For the text-containing cell, return its midpoint in (x, y) coordinate format. 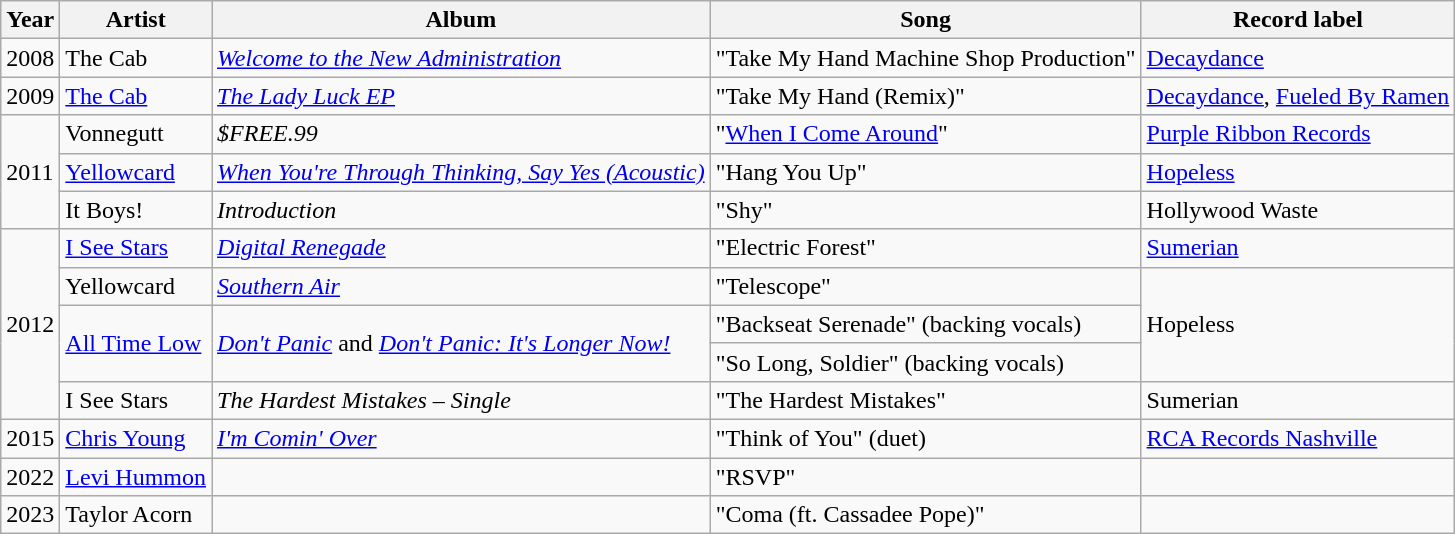
Song (926, 20)
Decaydance, Fueled By Ramen (1298, 96)
$FREE.99 (462, 134)
It Boys! (136, 210)
"Think of You" (duet) (926, 438)
2008 (30, 58)
When You're Through Thinking, Say Yes (Acoustic) (462, 172)
"Shy" (926, 210)
All Time Low (136, 343)
Don't Panic and Don't Panic: It's Longer Now! (462, 343)
"The Hardest Mistakes" (926, 400)
Artist (136, 20)
Hollywood Waste (1298, 210)
Chris Young (136, 438)
The Hardest Mistakes – Single (462, 400)
2015 (30, 438)
2012 (30, 324)
RCA Records Nashville (1298, 438)
Introduction (462, 210)
I'm Comin' Over (462, 438)
The Lady Luck EP (462, 96)
"Take My Hand Machine Shop Production" (926, 58)
"Coma (ft. Cassadee Pope)" (926, 515)
"Take My Hand (Remix)" (926, 96)
Taylor Acorn (136, 515)
"Backseat Serenade" (backing vocals) (926, 324)
"Telescope" (926, 286)
"When I Come Around" (926, 134)
Album (462, 20)
"RSVP" (926, 477)
Digital Renegade (462, 248)
Southern Air (462, 286)
2009 (30, 96)
2011 (30, 172)
2022 (30, 477)
Decaydance (1298, 58)
"Electric Forest" (926, 248)
Welcome to the New Administration (462, 58)
Record label (1298, 20)
Vonnegutt (136, 134)
"Hang You Up" (926, 172)
Levi Hummon (136, 477)
"So Long, Soldier" (backing vocals) (926, 362)
Purple Ribbon Records (1298, 134)
Year (30, 20)
2023 (30, 515)
